Extract the (X, Y) coordinate from the center of the cell holding the provided text.  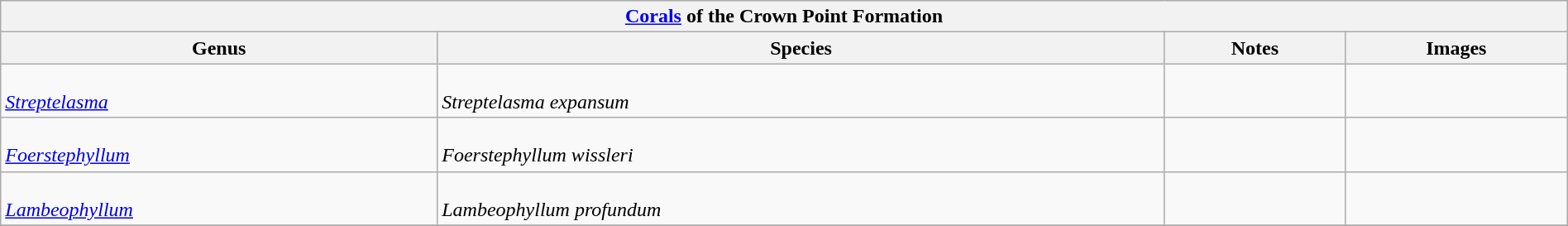
Streptelasma expansum (801, 91)
Genus (219, 48)
Streptelasma (219, 91)
Corals of the Crown Point Formation (784, 17)
Species (801, 48)
Images (1456, 48)
Foerstephyllum wissleri (801, 144)
Notes (1255, 48)
Lambeophyllum profundum (801, 199)
Foerstephyllum (219, 144)
Lambeophyllum (219, 199)
